Provide the [x, y] coordinate of the cell's center where the given text is located.  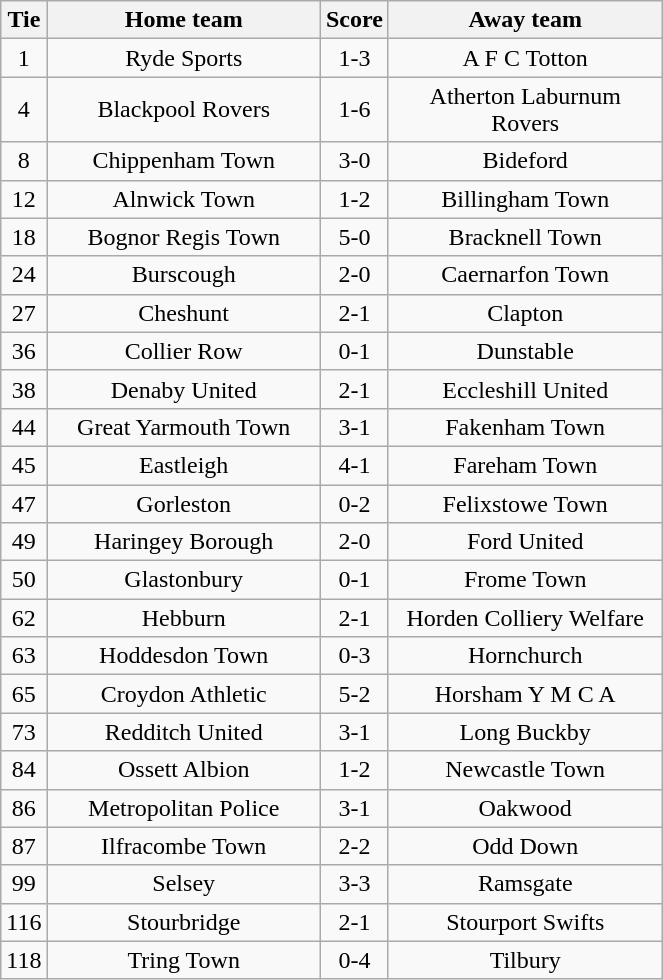
Bideford [525, 161]
Glastonbury [184, 580]
5-2 [354, 694]
Burscough [184, 275]
Fakenham Town [525, 427]
118 [24, 960]
Haringey Borough [184, 542]
Home team [184, 20]
8 [24, 161]
Alnwick Town [184, 199]
5-0 [354, 237]
Eccleshill United [525, 389]
Denaby United [184, 389]
Cheshunt [184, 313]
Metropolitan Police [184, 808]
Frome Town [525, 580]
44 [24, 427]
A F C Totton [525, 58]
Tie [24, 20]
65 [24, 694]
1 [24, 58]
Hoddesdon Town [184, 656]
24 [24, 275]
0-3 [354, 656]
Chippenham Town [184, 161]
Bracknell Town [525, 237]
Stourbridge [184, 922]
Dunstable [525, 351]
0-4 [354, 960]
73 [24, 732]
Hebburn [184, 618]
Great Yarmouth Town [184, 427]
Newcastle Town [525, 770]
Away team [525, 20]
Odd Down [525, 846]
99 [24, 884]
4 [24, 110]
Long Buckby [525, 732]
62 [24, 618]
0-2 [354, 503]
50 [24, 580]
Felixstowe Town [525, 503]
Horsham Y M C A [525, 694]
Tring Town [184, 960]
63 [24, 656]
38 [24, 389]
116 [24, 922]
Gorleston [184, 503]
18 [24, 237]
Caernarfon Town [525, 275]
47 [24, 503]
84 [24, 770]
36 [24, 351]
87 [24, 846]
3-0 [354, 161]
Bognor Regis Town [184, 237]
3-3 [354, 884]
Tilbury [525, 960]
2-2 [354, 846]
45 [24, 465]
Eastleigh [184, 465]
4-1 [354, 465]
Hornchurch [525, 656]
Stourport Swifts [525, 922]
Clapton [525, 313]
Horden Colliery Welfare [525, 618]
86 [24, 808]
Fareham Town [525, 465]
Selsey [184, 884]
Ford United [525, 542]
Blackpool Rovers [184, 110]
Oakwood [525, 808]
Score [354, 20]
Redditch United [184, 732]
1-6 [354, 110]
Ramsgate [525, 884]
Atherton Laburnum Rovers [525, 110]
Croydon Athletic [184, 694]
Ilfracombe Town [184, 846]
Ossett Albion [184, 770]
Collier Row [184, 351]
49 [24, 542]
Ryde Sports [184, 58]
12 [24, 199]
27 [24, 313]
Billingham Town [525, 199]
1-3 [354, 58]
